Return the [x, y] coordinate for the center point of the cell that contains the specified text.  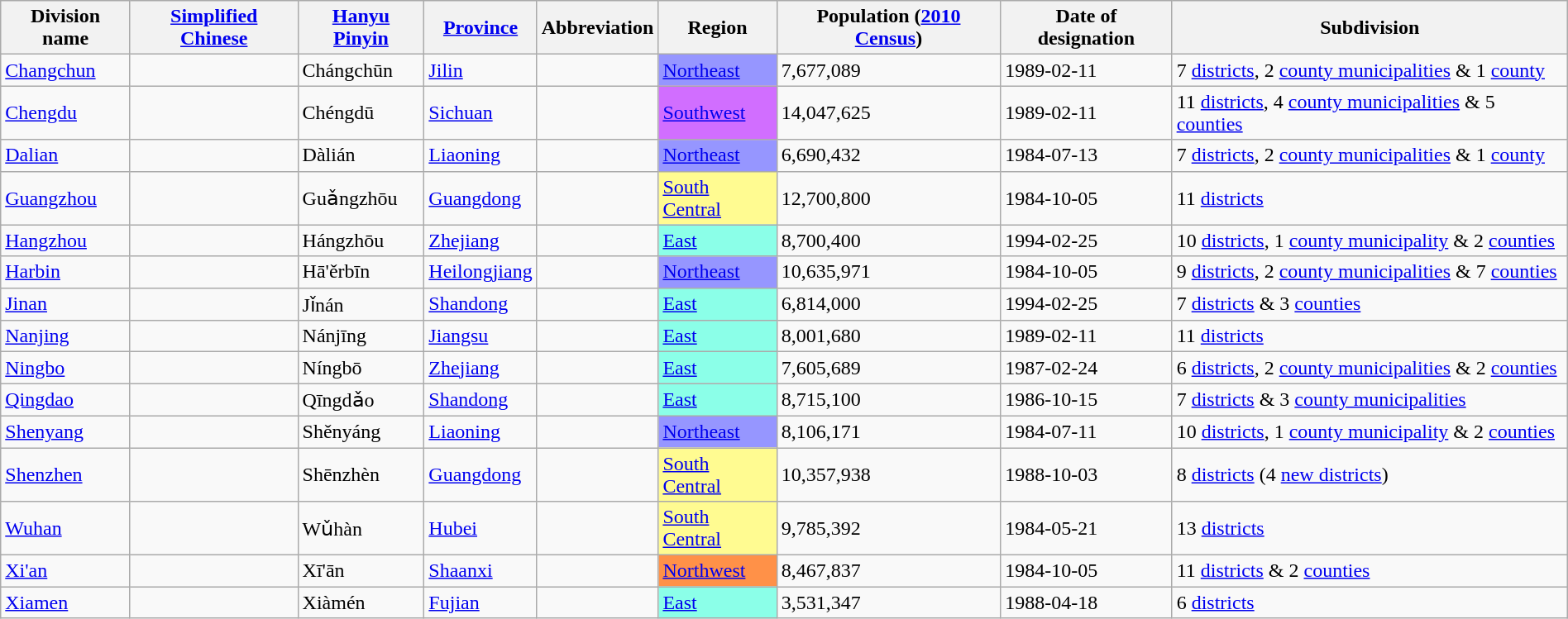
Subdivision [1370, 28]
Qīngdǎo [361, 400]
Shěnyáng [361, 431]
9 districts, 2 county municipalities & 7 counties [1370, 272]
Fujian [480, 602]
Abbreviation [597, 28]
Division name [66, 28]
9,785,392 [888, 529]
Xi'an [66, 571]
Hángzhōu [361, 240]
Níngbō [361, 368]
12,700,800 [888, 198]
8,700,400 [888, 240]
Harbin [66, 272]
Changchun [66, 70]
Jǐnán [361, 304]
7,605,689 [888, 368]
7,677,089 [888, 70]
7 districts & 3 counties [1370, 304]
Shenzhen [66, 474]
8,001,680 [888, 336]
Northwest [718, 571]
Jiangsu [480, 336]
8,106,171 [888, 431]
6 districts [1370, 602]
Dàlián [361, 155]
14,047,625 [888, 112]
1984-07-11 [1087, 431]
Shenyang [66, 431]
11 districts, 4 county municipalities & 5 counties [1370, 112]
Xiàmén [361, 602]
Shaanxi [480, 571]
Jilin [480, 70]
Nánjīng [361, 336]
Chángchūn [361, 70]
Hangzhou [66, 240]
Wǔhàn [361, 529]
11 districts & 2 counties [1370, 571]
8,467,837 [888, 571]
Population (2010 Census) [888, 28]
7 districts & 3 county municipalities [1370, 400]
Simplified Chinese [213, 28]
Chéngdū [361, 112]
Chengdu [66, 112]
Xī'ān [361, 571]
10,635,971 [888, 272]
Hā'ěrbīn [361, 272]
Guǎngzhōu [361, 198]
1987-02-24 [1087, 368]
Heilongjiang [480, 272]
Province [480, 28]
Sichuan [480, 112]
Hanyu Pinyin [361, 28]
Shēnzhèn [361, 474]
Jinan [66, 304]
Hubei [480, 529]
Ningbo [66, 368]
Xiamen [66, 602]
1984-05-21 [1087, 529]
1988-04-18 [1087, 602]
1984-07-13 [1087, 155]
Southwest [718, 112]
Wuhan [66, 529]
6,814,000 [888, 304]
3,531,347 [888, 602]
Dalian [66, 155]
1988-10-03 [1087, 474]
Date of designation [1087, 28]
Region [718, 28]
8,715,100 [888, 400]
13 districts [1370, 529]
Nanjing [66, 336]
Guangzhou [66, 198]
1986-10-15 [1087, 400]
10,357,938 [888, 474]
8 districts (4 new districts) [1370, 474]
6,690,432 [888, 155]
Qingdao [66, 400]
6 districts, 2 county municipalities & 2 counties [1370, 368]
